Return (X, Y) of the center of cell containing provided text 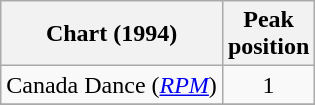
1 (268, 85)
Peakposition (268, 34)
Chart (1994) (112, 34)
Canada Dance (RPM) (112, 85)
